Extract the [x, y] coordinate from the center of the cell holding the provided text.  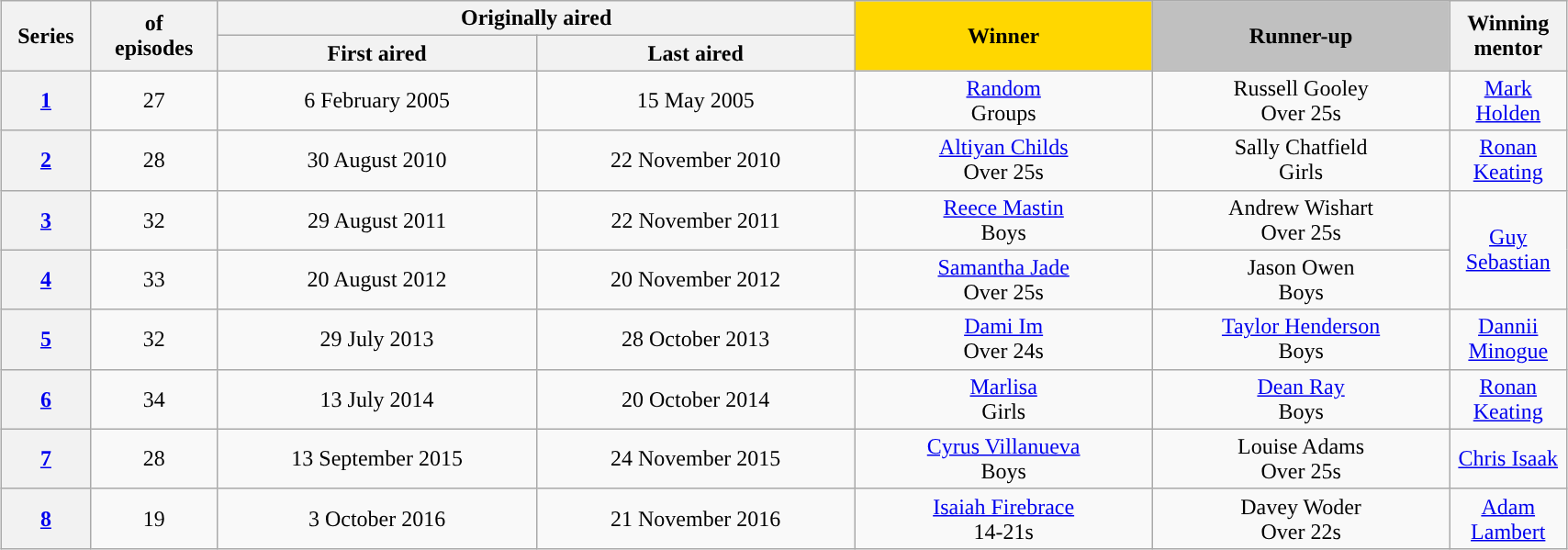
Winner [1003, 36]
Series [46, 36]
Runner-up [1301, 36]
20 November 2012 [696, 279]
Louise AdamsOver 25s [1301, 459]
4 [46, 279]
22 November 2011 [696, 220]
Russell GooleyOver 25s [1301, 101]
22 November 2010 [696, 160]
Chris Isaak [1507, 459]
Davey WoderOver 22s [1301, 518]
Mark Holden [1507, 101]
5 [46, 340]
29 August 2011 [376, 220]
1 [46, 101]
3 October 2016 [376, 518]
3 [46, 220]
Reece MastinBoys [1003, 220]
Dannii Minogue [1507, 340]
Last aired [696, 53]
First aired [376, 53]
33 [154, 279]
Altiyan ChildsOver 25s [1003, 160]
6 [46, 398]
Dami ImOver 24s [1003, 340]
34 [154, 398]
Guy Sebastian [1507, 250]
8 [46, 518]
Samantha JadeOver 25s [1003, 279]
Cyrus VillanuevaBoys [1003, 459]
2 [46, 160]
13 July 2014 [376, 398]
MarlisaGirls [1003, 398]
29 July 2013 [376, 340]
Originally aired [536, 18]
Dean RayBoys [1301, 398]
Winning mentor [1507, 36]
Jason OwenBoys [1301, 279]
Andrew WishartOver 25s [1301, 220]
ofepisodes [154, 36]
24 November 2015 [696, 459]
27 [154, 101]
Taylor HendersonBoys [1301, 340]
Adam Lambert [1507, 518]
19 [154, 518]
20 August 2012 [376, 279]
20 October 2014 [696, 398]
28 October 2013 [696, 340]
15 May 2005 [696, 101]
RandomGroups [1003, 101]
7 [46, 459]
21 November 2016 [696, 518]
6 February 2005 [376, 101]
13 September 2015 [376, 459]
Sally ChatfieldGirls [1301, 160]
Isaiah Firebrace14-21s [1003, 518]
30 August 2010 [376, 160]
